Search for the cell housing the specified text and yield its (X, Y) center coordinate. 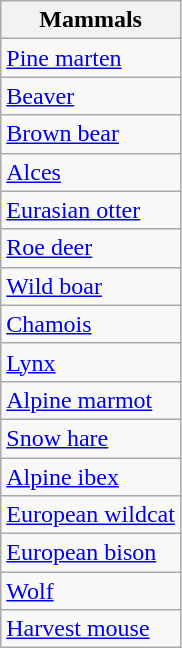
Brown bear (91, 134)
Alpine marmot (91, 400)
Roe deer (91, 248)
Mammals (91, 20)
European bison (91, 553)
Lynx (91, 362)
Chamois (91, 324)
Pine marten (91, 58)
Alces (91, 172)
Wild boar (91, 286)
Snow hare (91, 438)
European wildcat (91, 515)
Wolf (91, 591)
Beaver (91, 96)
Harvest mouse (91, 629)
Alpine ibex (91, 477)
Eurasian otter (91, 210)
